Provide the (X, Y) coordinate of the cell's center where the given text is located.  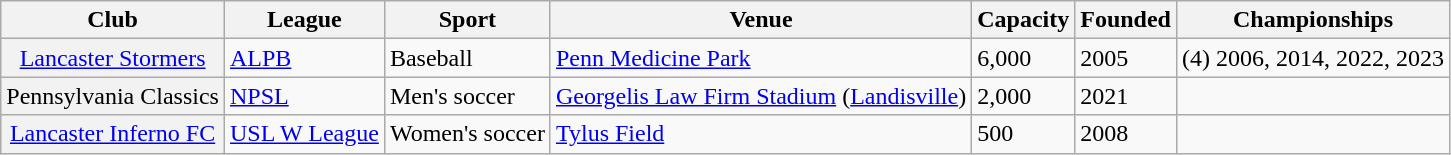
Men's soccer (467, 96)
Penn Medicine Park (760, 58)
NPSL (304, 96)
Lancaster Stormers (113, 58)
USL W League (304, 134)
2005 (1126, 58)
Venue (760, 20)
Tylus Field (760, 134)
Sport (467, 20)
Women's soccer (467, 134)
Founded (1126, 20)
Pennsylvania Classics (113, 96)
Club (113, 20)
6,000 (1024, 58)
(4) 2006, 2014, 2022, 2023 (1312, 58)
Lancaster Inferno FC (113, 134)
League (304, 20)
2,000 (1024, 96)
Capacity (1024, 20)
Championships (1312, 20)
2021 (1126, 96)
Georgelis Law Firm Stadium (Landisville) (760, 96)
Baseball (467, 58)
2008 (1126, 134)
ALPB (304, 58)
500 (1024, 134)
